Detect which cell encompasses the target text, then output its (X, Y) center coordinate. 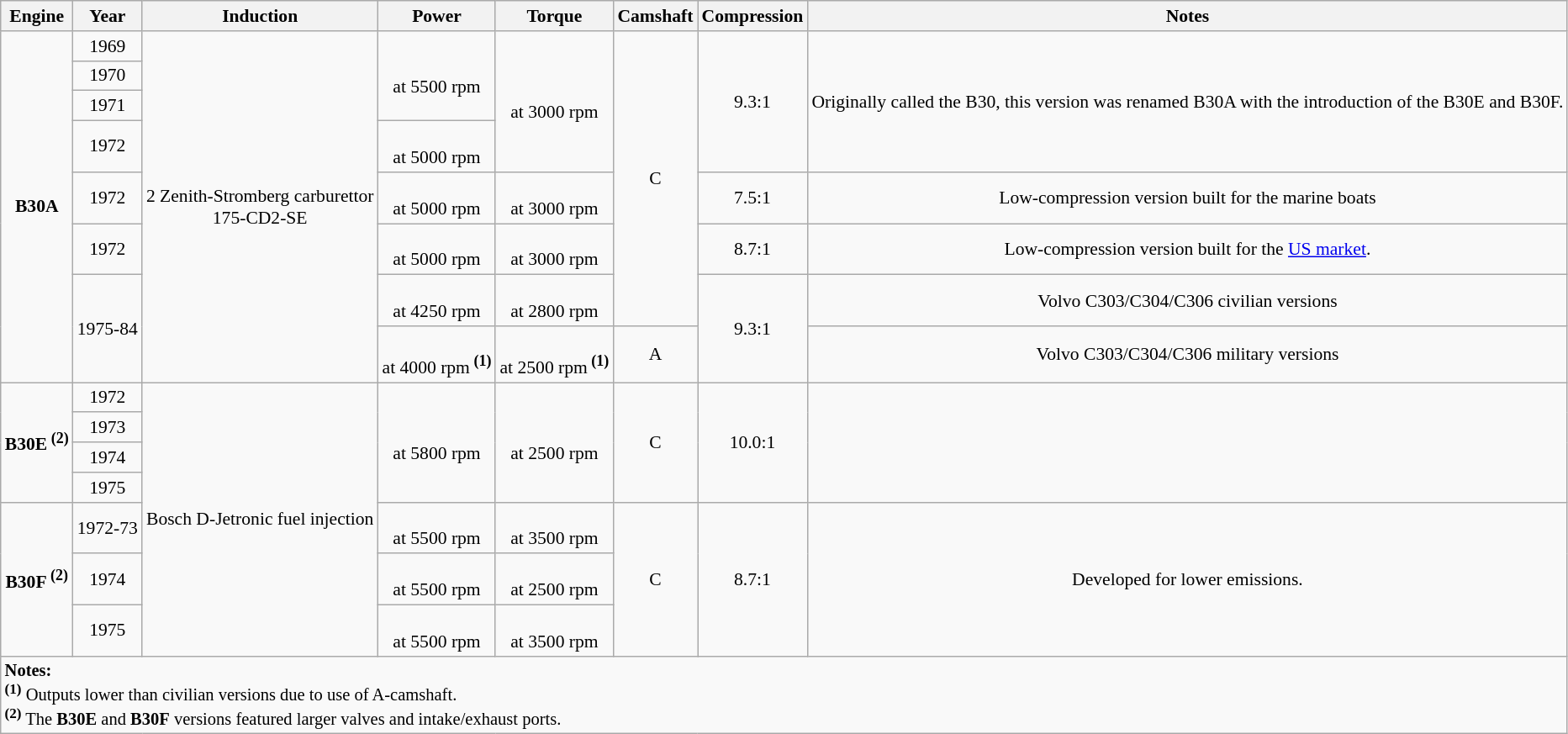
Notes (1187, 16)
1970 (108, 76)
1972-73 (108, 528)
1973 (108, 428)
Power (437, 16)
at 2500 rpm (1) (554, 355)
1969 (108, 46)
1975-84 (108, 329)
Engine (37, 16)
Induction (261, 16)
Low-compression version built for the US market. (1187, 249)
B30F (2) (37, 578)
Torque (554, 16)
at 4250 rpm (437, 301)
A (655, 355)
Compression (753, 16)
Originally called the B30, this version was renamed B30A with the introduction of the B30E and B30F. (1187, 102)
Bosch D-Jetronic fuel injection (261, 520)
at 4000 rpm (1) (437, 355)
1971 (108, 106)
B30E (2) (37, 442)
Low-compression version built for the marine boats (1187, 198)
at 5800 rpm (437, 442)
B30A (37, 207)
7.5:1 (753, 198)
Volvo C303/C304/C306 civilian versions (1187, 301)
Volvo C303/C304/C306 military versions (1187, 355)
Developed for lower emissions. (1187, 578)
Camshaft (655, 16)
at 2800 rpm (554, 301)
2 Zenith-Stromberg carburettor175-CD2-SE (261, 207)
10.0:1 (753, 442)
Year (108, 16)
